Return [X, Y] of the center of cell containing provided text 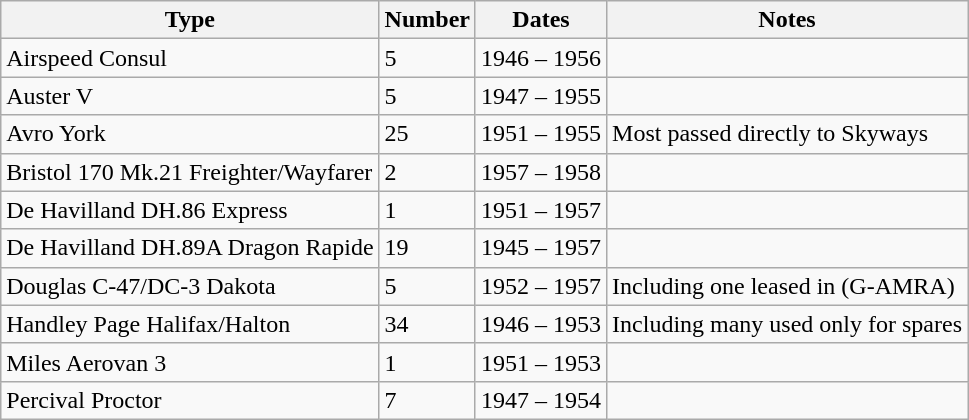
Number [427, 20]
19 [427, 248]
1947 – 1954 [540, 400]
1947 – 1955 [540, 96]
Type [190, 20]
1951 – 1957 [540, 210]
Avro York [190, 134]
De Havilland DH.89A Dragon Rapide [190, 248]
Most passed directly to Skyways [788, 134]
25 [427, 134]
Notes [788, 20]
Bristol 170 Mk.21 Freighter/Wayfarer [190, 172]
1945 – 1957 [540, 248]
1957 – 1958 [540, 172]
7 [427, 400]
1946 – 1956 [540, 58]
1951 – 1953 [540, 362]
Dates [540, 20]
De Havilland DH.86 Express [190, 210]
Auster V [190, 96]
1946 – 1953 [540, 324]
Douglas C-47/DC-3 Dakota [190, 286]
2 [427, 172]
Handley Page Halifax/Halton [190, 324]
Miles Aerovan 3 [190, 362]
1952 – 1957 [540, 286]
34 [427, 324]
Including one leased in (G-AMRA) [788, 286]
Percival Proctor [190, 400]
1951 – 1955 [540, 134]
Airspeed Consul [190, 58]
Including many used only for spares [788, 324]
